Output the [x, y] coordinate of the center of the cell containing the given text.  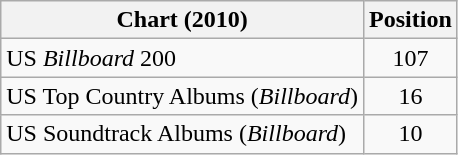
Position [411, 20]
Chart (2010) [182, 20]
16 [411, 96]
10 [411, 134]
US Soundtrack Albums (Billboard) [182, 134]
US Top Country Albums (Billboard) [182, 96]
US Billboard 200 [182, 58]
107 [411, 58]
